Identify which cell holds the provided text, then report its [x, y] central coordinate. 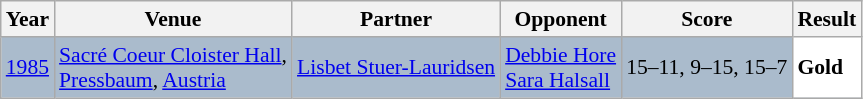
Opponent [560, 19]
Sacré Coeur Cloister Hall,Pressbaum, Austria [173, 68]
Year [28, 19]
Result [826, 19]
1985 [28, 68]
Lisbet Stuer-Lauridsen [396, 68]
Debbie Hore Sara Halsall [560, 68]
Venue [173, 19]
Partner [396, 19]
Score [706, 19]
15–11, 9–15, 15–7 [706, 68]
Gold [826, 68]
